Identify which cell holds the provided text, then report its [x, y] central coordinate. 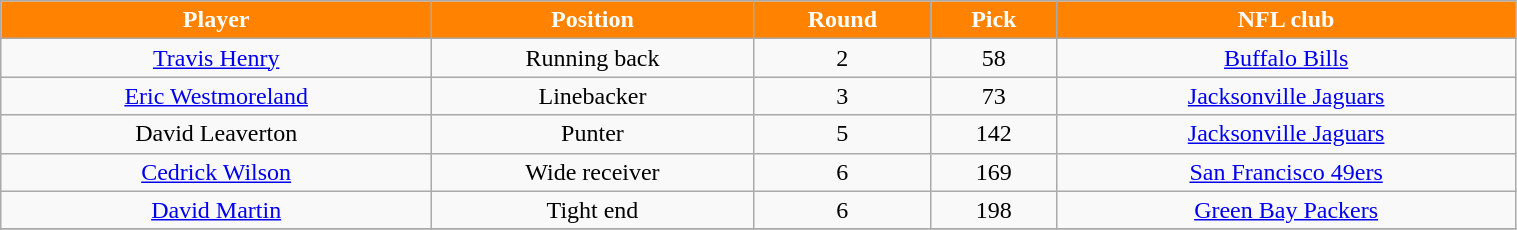
Running back [593, 58]
Linebacker [593, 96]
Buffalo Bills [1286, 58]
David Leaverton [216, 134]
NFL club [1286, 20]
Wide receiver [593, 172]
5 [842, 134]
3 [842, 96]
73 [994, 96]
Tight end [593, 210]
198 [994, 210]
Green Bay Packers [1286, 210]
Pick [994, 20]
Player [216, 20]
Position [593, 20]
58 [994, 58]
San Francisco 49ers [1286, 172]
169 [994, 172]
Eric Westmoreland [216, 96]
142 [994, 134]
David Martin [216, 210]
Punter [593, 134]
Cedrick Wilson [216, 172]
Travis Henry [216, 58]
2 [842, 58]
Round [842, 20]
